Return the [x, y] coordinate for the center point of the cell that contains the specified text.  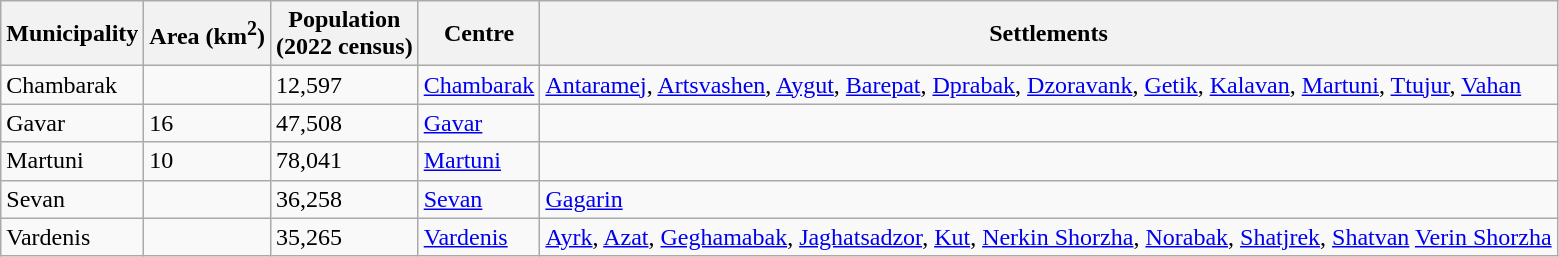
10 [208, 161]
Antaramej, Artsvashen, Aygut, Barepat, Dprabak, Dzoravank, Getik, Kalavan, Martuni, Ttujur, Vahan [1048, 85]
12,597 [344, 85]
78,041 [344, 161]
Area (km2) [208, 34]
Gagarin [1048, 199]
36,258 [344, 199]
Municipality [72, 34]
Centre [479, 34]
35,265 [344, 237]
Settlements [1048, 34]
Ayrk, Azat, Geghamabak, Jaghatsadzor, Kut, Nerkin Shorzha, Norabak, Shatjrek, Shatvan Verin Shorzha [1048, 237]
Population(2022 census) [344, 34]
16 [208, 123]
47,508 [344, 123]
